Return [x, y] of the center of cell containing provided text 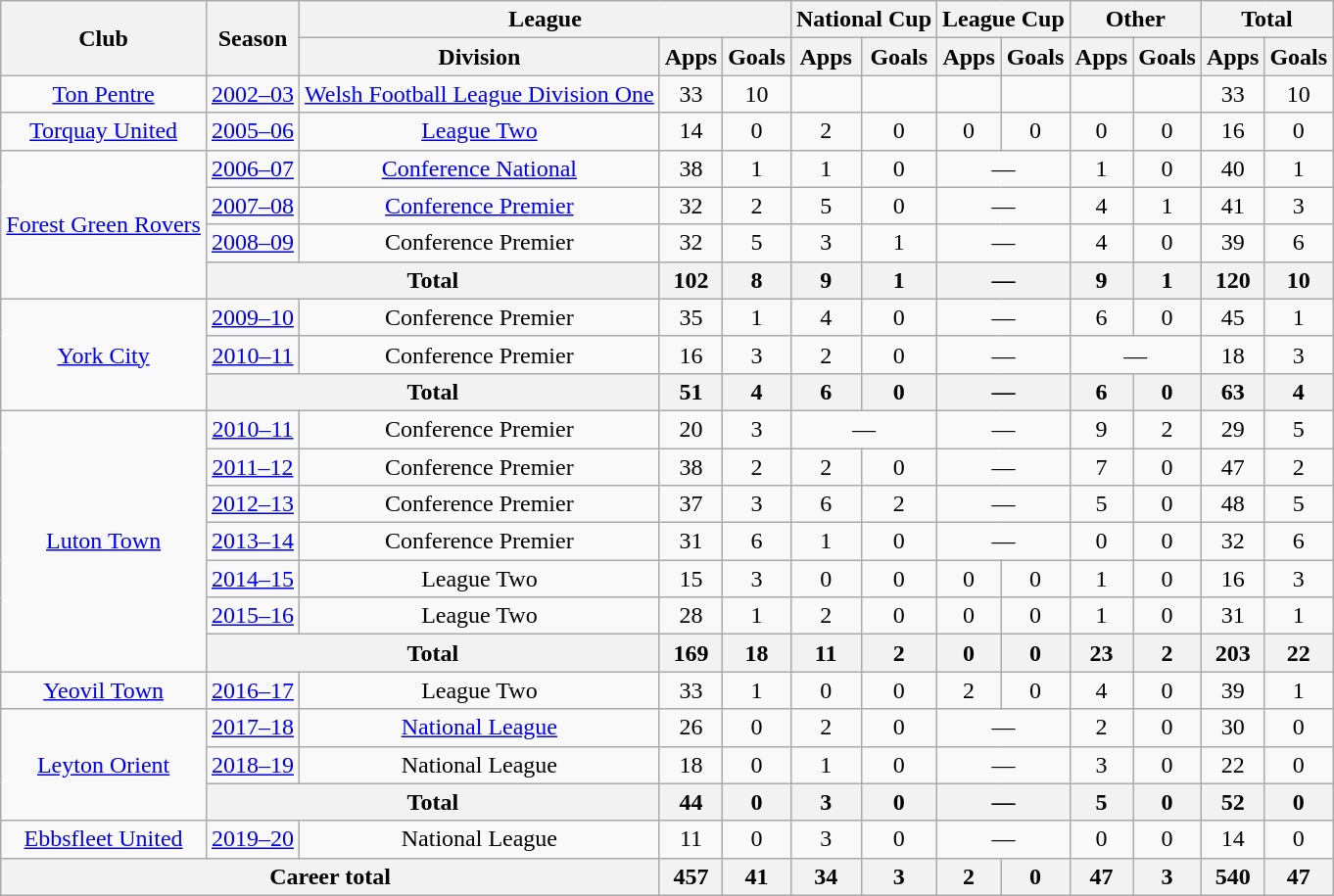
169 [691, 653]
2016–17 [253, 690]
2017–18 [253, 728]
Ebbsfleet United [104, 839]
20 [691, 429]
Ton Pentre [104, 94]
63 [1232, 392]
44 [691, 802]
Conference National [480, 168]
7 [1101, 467]
102 [691, 280]
League [546, 20]
120 [1232, 280]
34 [826, 876]
2011–12 [253, 467]
2013–14 [253, 542]
Welsh Football League Division One [480, 94]
540 [1232, 876]
2002–03 [253, 94]
52 [1232, 802]
Other [1135, 20]
Yeovil Town [104, 690]
2006–07 [253, 168]
37 [691, 504]
26 [691, 728]
League Cup [1004, 20]
30 [1232, 728]
2018–19 [253, 765]
Luton Town [104, 541]
2015–16 [253, 616]
2005–06 [253, 131]
Season [253, 38]
2007–08 [253, 206]
York City [104, 354]
Division [480, 57]
2008–09 [253, 243]
457 [691, 876]
Forest Green Rovers [104, 224]
29 [1232, 429]
203 [1232, 653]
Career total [330, 876]
35 [691, 317]
Leyton Orient [104, 765]
45 [1232, 317]
2012–13 [253, 504]
2009–10 [253, 317]
48 [1232, 504]
National Cup [864, 20]
23 [1101, 653]
8 [757, 280]
Torquay United [104, 131]
15 [691, 579]
Club [104, 38]
2014–15 [253, 579]
40 [1232, 168]
28 [691, 616]
51 [691, 392]
2019–20 [253, 839]
